Find where the given text appears and provide that cell's center as [X, Y] coordinate. 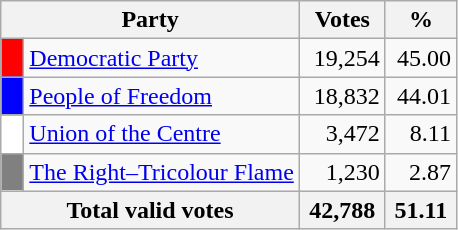
People of Freedom [162, 96]
8.11 [420, 134]
Democratic Party [162, 58]
18,832 [342, 96]
% [420, 20]
51.11 [420, 210]
Union of the Centre [162, 134]
44.01 [420, 96]
Total valid votes [150, 210]
The Right–Tricolour Flame [162, 172]
Party [150, 20]
45.00 [420, 58]
2.87 [420, 172]
3,472 [342, 134]
Votes [342, 20]
42,788 [342, 210]
1,230 [342, 172]
19,254 [342, 58]
